Determine the [X, Y] coordinate at the center of the cell enclosing the given text.  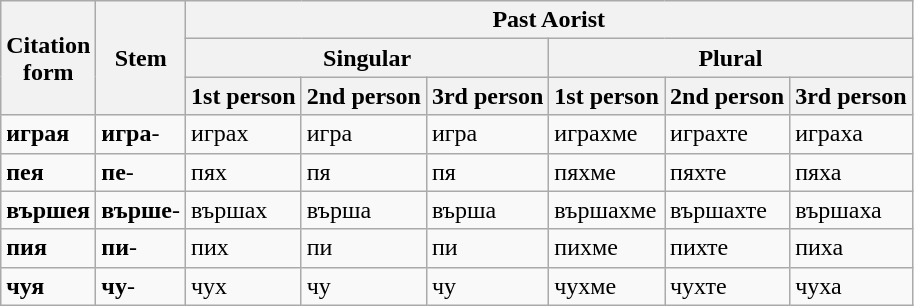
пях [244, 172]
пи- [141, 248]
чуя [48, 286]
игра- [141, 134]
вършея [48, 210]
пяха [851, 172]
чухте [726, 286]
вършахте [726, 210]
вършаха [851, 210]
Plural [730, 58]
върше- [141, 210]
играха [851, 134]
вършах [244, 210]
чухме [607, 286]
пяхме [607, 172]
играхте [726, 134]
чу- [141, 286]
Singular [368, 58]
вършахме [607, 210]
пия [48, 248]
Citationform [48, 58]
Past Aorist [550, 20]
Stem [141, 58]
пихме [607, 248]
чух [244, 286]
пих [244, 248]
играхме [607, 134]
играя [48, 134]
играх [244, 134]
пихте [726, 248]
пе- [141, 172]
пяхте [726, 172]
чуха [851, 286]
пея [48, 172]
пиха [851, 248]
